Provide the [x, y] coordinate of the cell's center where the given text is located.  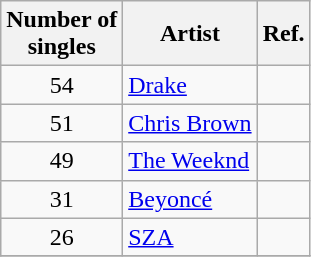
49 [62, 161]
Ref. [284, 34]
51 [62, 123]
Chris Brown [190, 123]
54 [62, 85]
Number of singles [62, 34]
Beyoncé [190, 199]
SZA [190, 237]
Drake [190, 85]
The Weeknd [190, 161]
Artist [190, 34]
31 [62, 199]
26 [62, 237]
